Capture the cell that displays the provided text and extract its [x, y] central coordinate. 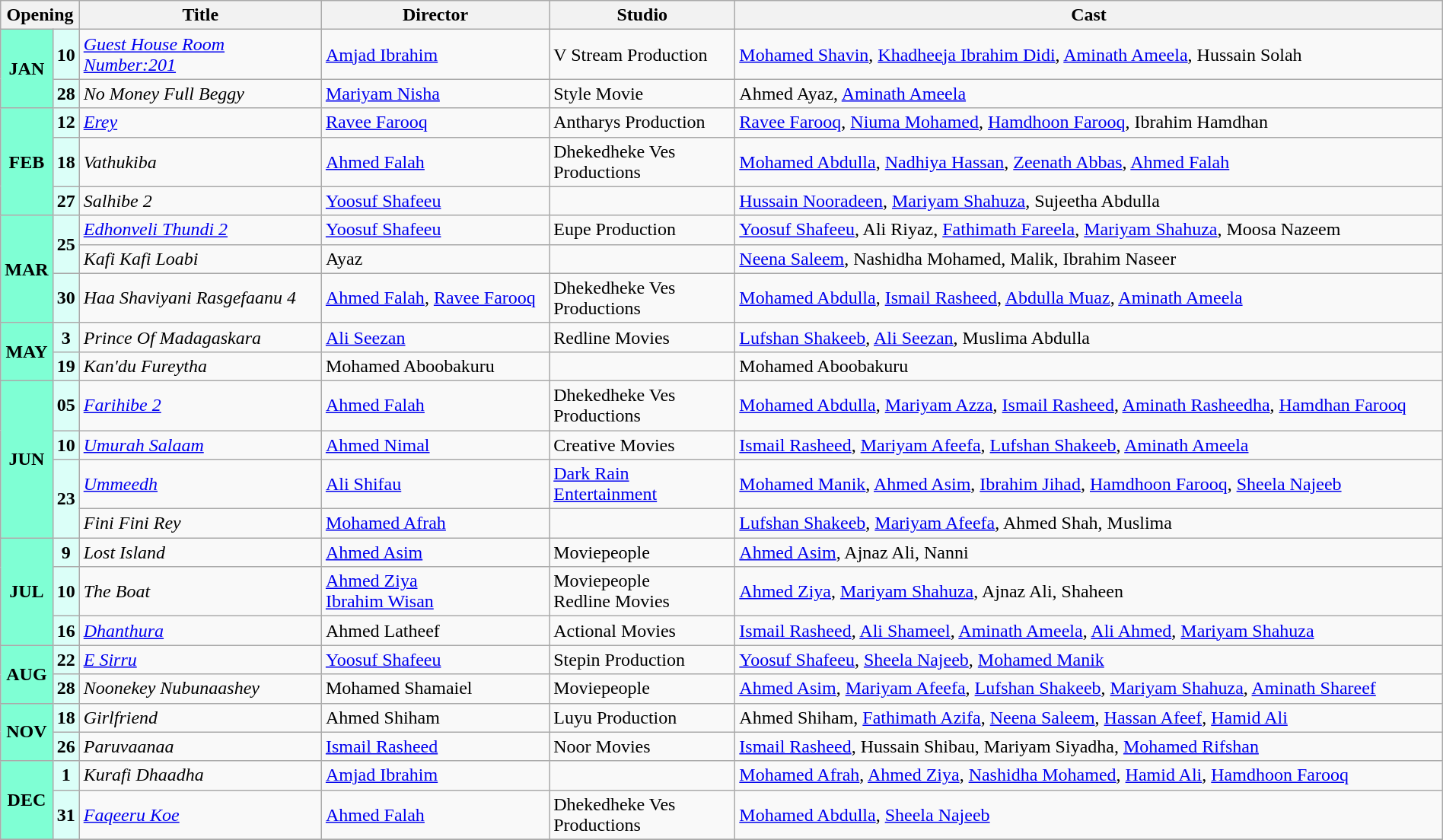
Creative Movies [642, 445]
Ahmed Latheef [435, 631]
Dhanthura [200, 631]
Mohamed Afrah, Ahmed Ziya, Nashidha Mohamed, Hamid Ali, Hamdhoon Farooq [1088, 775]
Title [200, 15]
12 [65, 123]
Mohamed Abdulla, Sheela Najeeb [1088, 814]
MAR [27, 269]
Edhonveli Thundi 2 [200, 230]
Ahmed Shiham, Fathimath Azifa, Neena Saleem, Hassan Afeef, Hamid Ali [1088, 717]
Umurah Salaam [200, 445]
Ravee Farooq, Niuma Mohamed, Hamdhoon Farooq, Ibrahim Hamdhan [1088, 123]
MAY [27, 352]
Ayaz [435, 259]
AUG [27, 674]
JAN [27, 68]
Ahmed Ziya, Mariyam Shahuza, Ajnaz Ali, Shaheen [1088, 592]
Kan'du Fureytha [200, 366]
Redline Movies [642, 337]
Antharys Production [642, 123]
Lufshan Shakeeb, Mariyam Afeefa, Ahmed Shah, Muslima [1088, 523]
Studio [642, 15]
Mohamed Abdulla, Ismail Rasheed, Abdulla Muaz, Aminath Ameela [1088, 298]
19 [65, 366]
Ahmed Asim, Mariyam Afeefa, Lufshan Shakeeb, Mariyam Shahuza, Aminath Shareef [1088, 689]
Ahmed Ayaz, Aminath Ameela [1088, 94]
Salhibe 2 [200, 201]
Mohamed Abdulla, Mariyam Azza, Ismail Rasheed, Aminath Rasheedha, Hamdhan Farooq [1088, 405]
05 [65, 405]
DEC [27, 800]
Ahmed Asim [435, 552]
Actional Movies [642, 631]
Girlfriend [200, 717]
Fini Fini Rey [200, 523]
Ahmed ZiyaIbrahim Wisan [435, 592]
FEB [27, 161]
Mohamed Afrah [435, 523]
Ravee Farooq [435, 123]
Farihibe 2 [200, 405]
Noonekey Nubunaashey [200, 689]
Hussain Nooradeen, Mariyam Shahuza, Sujeetha Abdulla [1088, 201]
Ahmed Nimal [435, 445]
Neena Saleem, Nashidha Mohamed, Malik, Ibrahim Naseer [1088, 259]
Mohamed Shamaiel [435, 689]
1 [65, 775]
JUL [27, 592]
Mohamed Shavin, Khadheeja Ibrahim Didi, Aminath Ameela, Hussain Solah [1088, 55]
30 [65, 298]
Eupe Production [642, 230]
Yoosuf Shafeeu, Ali Riyaz, Fathimath Fareela, Mariyam Shahuza, Moosa Nazeem [1088, 230]
Ali Seezan [435, 337]
26 [65, 746]
Faqeeru Koe [200, 814]
JUN [27, 459]
Mohamed Manik, Ahmed Asim, Ibrahim Jihad, Hamdhoon Farooq, Sheela Najeeb [1088, 484]
No Money Full Beggy [200, 94]
31 [65, 814]
Ismail Rasheed, Mariyam Afeefa, Lufshan Shakeeb, Aminath Ameela [1088, 445]
Lost Island [200, 552]
3 [65, 337]
Noor Movies [642, 746]
23 [65, 499]
Ismail Rasheed, Ali Shameel, Aminath Ameela, Ali Ahmed, Mariyam Shahuza [1088, 631]
Ali Shifau [435, 484]
Mohamed Abdulla, Nadhiya Hassan, Zeenath Abbas, Ahmed Falah [1088, 161]
Yoosuf Shafeeu, Sheela Najeeb, Mohamed Manik [1088, 660]
E Sirru [200, 660]
Ismail Rasheed [435, 746]
27 [65, 201]
Prince Of Madagaskara [200, 337]
Vathukiba [200, 161]
Paruvaanaa [200, 746]
Ahmed Falah, Ravee Farooq [435, 298]
Ummeedh [200, 484]
Style Movie [642, 94]
The Boat [200, 592]
Ismail Rasheed, Hussain Shibau, Mariyam Siyadha, Mohamed Rifshan [1088, 746]
Erey [200, 123]
NOV [27, 732]
22 [65, 660]
Ahmed Shiham [435, 717]
Cast [1088, 15]
Dark Rain Entertainment [642, 484]
Mariyam Nisha [435, 94]
Ahmed Asim, Ajnaz Ali, Nanni [1088, 552]
Opening [40, 15]
Director [435, 15]
25 [65, 244]
16 [65, 631]
V Stream Production [642, 55]
Haa Shaviyani Rasgefaanu 4 [200, 298]
Kurafi Dhaadha [200, 775]
9 [65, 552]
Kafi Kafi Loabi [200, 259]
Stepin Production [642, 660]
MoviepeopleRedline Movies [642, 592]
Lufshan Shakeeb, Ali Seezan, Muslima Abdulla [1088, 337]
Luyu Production [642, 717]
Guest House Room Number:201 [200, 55]
